From the cell containing the given text, extract its center point as (x, y) coordinate. 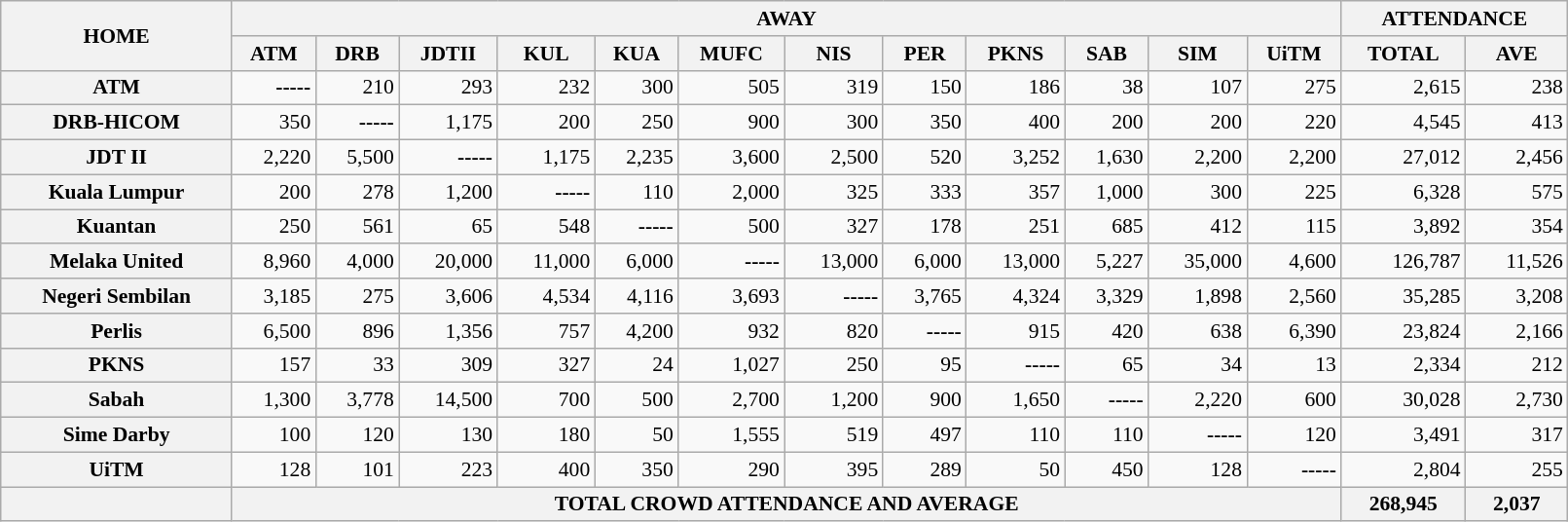
14,500 (448, 400)
255 (1516, 469)
Kuala Lumpur (117, 192)
2,500 (833, 158)
3,892 (1404, 227)
SAB (1107, 54)
MUFC (732, 54)
Sabah (117, 400)
2,000 (732, 192)
Perlis (117, 331)
309 (448, 365)
SIM (1197, 54)
251 (1016, 227)
268,945 (1404, 504)
6,328 (1404, 192)
4,200 (637, 331)
354 (1516, 227)
638 (1197, 331)
4,534 (546, 296)
Negeri Sembilan (117, 296)
5,227 (1107, 262)
AWAY (786, 19)
4,545 (1404, 123)
35,000 (1197, 262)
212 (1516, 365)
3,765 (925, 296)
278 (357, 192)
2,334 (1404, 365)
700 (546, 400)
1,555 (732, 435)
KUA (637, 54)
24 (637, 365)
757 (546, 331)
357 (1016, 192)
3,185 (273, 296)
505 (732, 88)
27,012 (1404, 158)
450 (1107, 469)
3,693 (732, 296)
2,456 (1516, 158)
38 (1107, 88)
520 (925, 158)
95 (925, 365)
TOTAL (1404, 54)
2,615 (1404, 88)
11,526 (1516, 262)
4,324 (1016, 296)
820 (833, 331)
412 (1197, 227)
1,300 (273, 400)
4,116 (637, 296)
317 (1516, 435)
2,730 (1516, 400)
4,600 (1295, 262)
395 (833, 469)
293 (448, 88)
1,356 (448, 331)
JDT II (117, 158)
232 (546, 88)
290 (732, 469)
13 (1295, 365)
1,630 (1107, 158)
11,000 (546, 262)
KUL (546, 54)
150 (925, 88)
JDTII (448, 54)
1,650 (1016, 400)
3,600 (732, 158)
Sime Darby (117, 435)
178 (925, 227)
575 (1516, 192)
157 (273, 365)
2,037 (1516, 504)
333 (925, 192)
4,000 (357, 262)
238 (1516, 88)
ATTENDANCE (1454, 19)
107 (1197, 88)
420 (1107, 331)
3,208 (1516, 296)
6,500 (273, 331)
3,606 (448, 296)
PER (925, 54)
6,390 (1295, 331)
1,027 (732, 365)
126,787 (1404, 262)
101 (357, 469)
896 (357, 331)
35,285 (1404, 296)
600 (1295, 400)
2,700 (732, 400)
561 (357, 227)
3,491 (1404, 435)
223 (448, 469)
3,329 (1107, 296)
HOME (117, 35)
413 (1516, 123)
210 (357, 88)
186 (1016, 88)
685 (1107, 227)
289 (925, 469)
115 (1295, 227)
34 (1197, 365)
TOTAL CROWD ATTENDANCE AND AVERAGE (786, 504)
932 (732, 331)
2,166 (1516, 331)
20,000 (448, 262)
180 (546, 435)
1,000 (1107, 192)
915 (1016, 331)
548 (546, 227)
100 (273, 435)
325 (833, 192)
519 (833, 435)
8,960 (273, 262)
30,028 (1404, 400)
DRB-HICOM (117, 123)
NIS (833, 54)
5,500 (357, 158)
3,778 (357, 400)
2,560 (1295, 296)
2,804 (1404, 469)
DRB (357, 54)
23,824 (1404, 331)
3,252 (1016, 158)
130 (448, 435)
AVE (1516, 54)
Kuantan (117, 227)
319 (833, 88)
33 (357, 365)
225 (1295, 192)
497 (925, 435)
Melaka United (117, 262)
1,898 (1197, 296)
2,235 (637, 158)
220 (1295, 123)
